For the text-containing cell, return its midpoint in (X, Y) coordinate format. 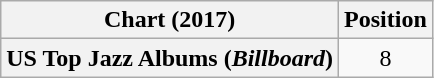
8 (386, 58)
Position (386, 20)
US Top Jazz Albums (Billboard) (170, 58)
Chart (2017) (170, 20)
